For the text-containing cell, return its midpoint in (X, Y) coordinate format. 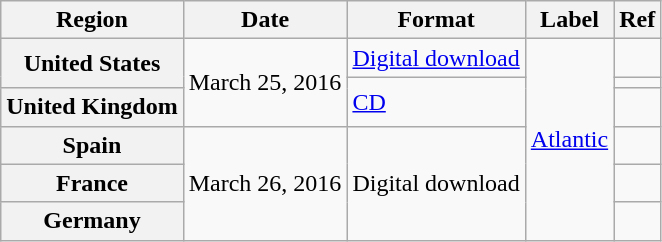
United Kingdom (92, 107)
Region (92, 20)
March 25, 2016 (265, 82)
Germany (92, 221)
Format (436, 20)
Spain (92, 145)
CD (436, 102)
Date (265, 20)
Atlantic (569, 140)
Ref (638, 20)
United States (92, 64)
Label (569, 20)
France (92, 183)
March 26, 2016 (265, 183)
